From the cell containing the given text, extract its center point as (X, Y) coordinate. 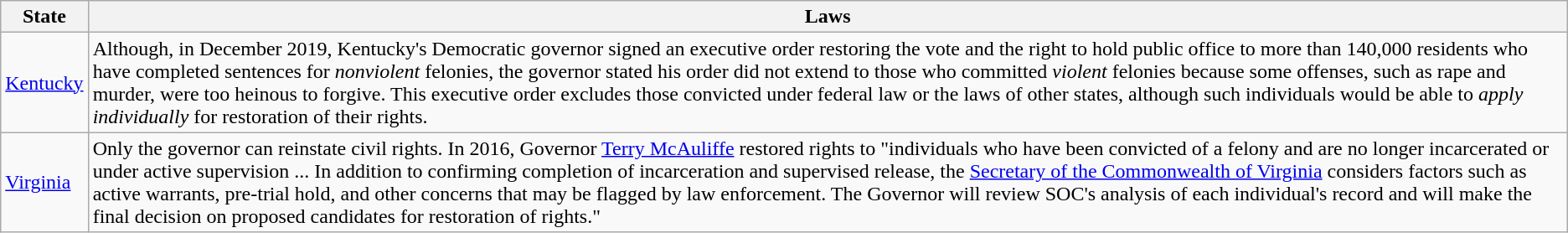
Laws (828, 17)
Virginia (44, 183)
Kentucky (44, 82)
State (44, 17)
